Identify which cell holds the provided text, then report its (X, Y) central coordinate. 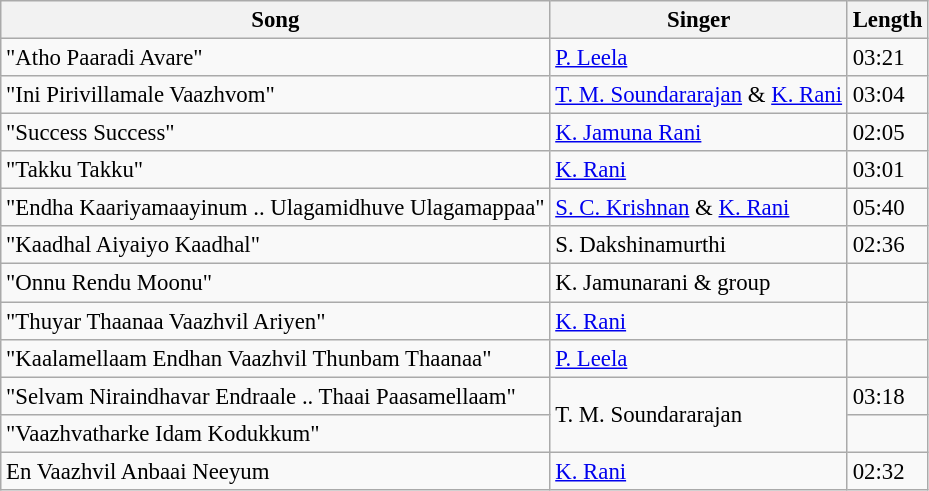
T. M. Soundararajan (698, 414)
"Selvam Niraindhavar Endraale .. Thaai Paasamellaam" (276, 396)
"Thuyar Thaanaa Vaazhvil Ariyen" (276, 321)
"Endha Kaariyamaayinum .. Ulagamidhuve Ulagamappaa" (276, 208)
Singer (698, 20)
"Takku Takku" (276, 170)
Length (887, 20)
02:05 (887, 133)
"Kaadhal Aiyaiyo Kaadhal" (276, 245)
02:36 (887, 245)
03:18 (887, 396)
"Vaazhvatharke Idam Kodukkum" (276, 433)
"Success Success" (276, 133)
K. Jamunarani & group (698, 283)
Song (276, 20)
03:01 (887, 170)
"Kaalamellaam Endhan Vaazhvil Thunbam Thaanaa" (276, 358)
En Vaazhvil Anbaai Neeyum (276, 471)
03:21 (887, 58)
K. Jamuna Rani (698, 133)
03:04 (887, 95)
S. C. Krishnan & K. Rani (698, 208)
"Ini Pirivillamale Vaazhvom" (276, 95)
S. Dakshinamurthi (698, 245)
"Atho Paaradi Avare" (276, 58)
05:40 (887, 208)
02:32 (887, 471)
"Onnu Rendu Moonu" (276, 283)
T. M. Soundararajan & K. Rani (698, 95)
